From the cell containing the given text, extract its center point as [X, Y] coordinate. 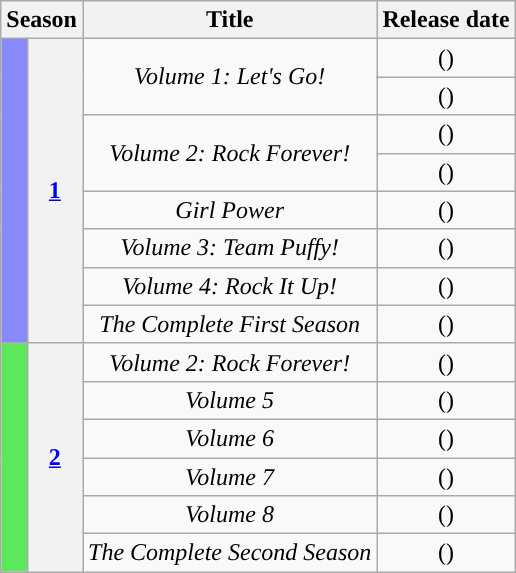
Volume 7 [229, 477]
Volume 5 [229, 400]
Title [229, 20]
The Complete Second Season [229, 553]
Volume 3: Team Puffy! [229, 248]
Release date [446, 20]
2 [54, 457]
Volume 1: Let's Go! [229, 77]
Volume 6 [229, 438]
Season [42, 20]
Volume 8 [229, 515]
The Complete First Season [229, 324]
1 [54, 191]
Volume 4: Rock It Up! [229, 286]
Girl Power [229, 210]
